Pinpoint the cell where the given text exists, returning its (x, y) midpoint coordinate. 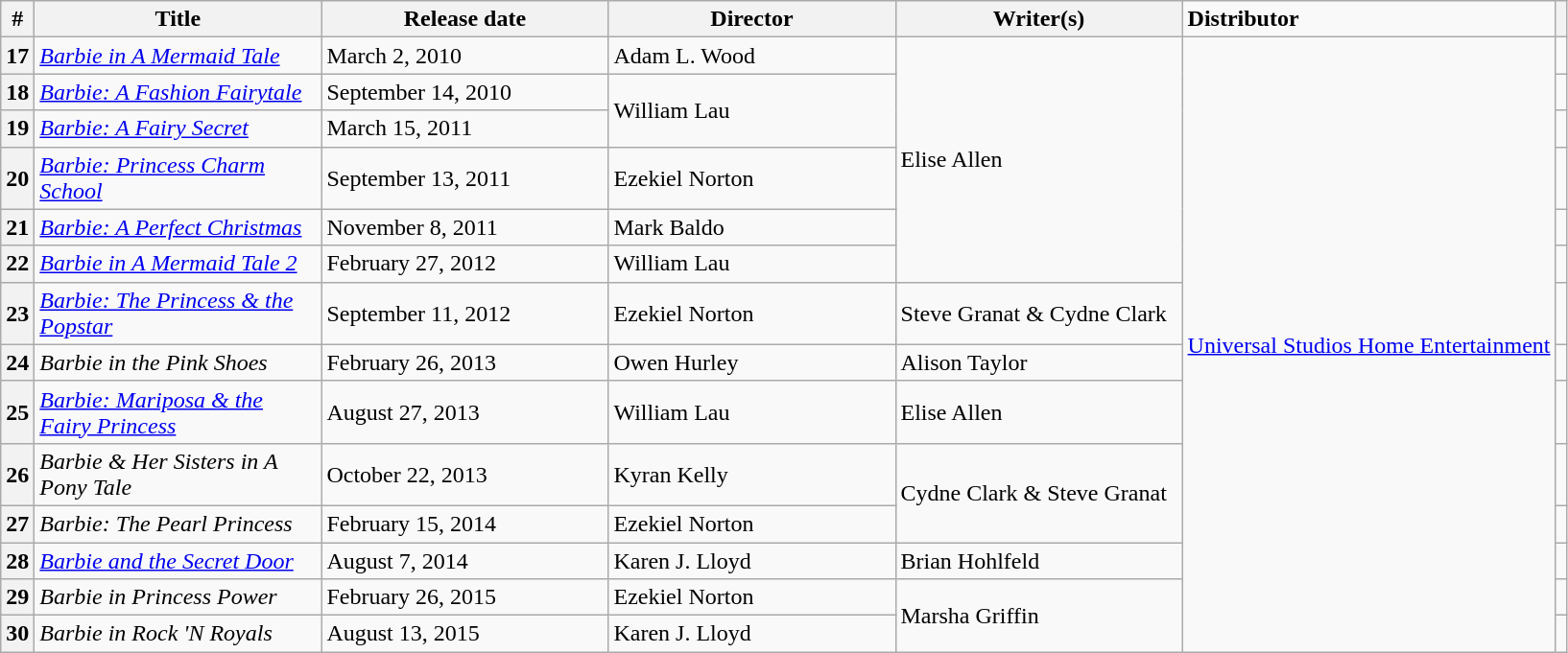
# (17, 19)
Barbie in A Mermaid Tale (178, 56)
Mark Baldo (752, 227)
Distributor (1368, 19)
24 (17, 362)
October 22, 2013 (464, 474)
18 (17, 92)
29 (17, 597)
Barbie in the Pink Shoes (178, 362)
Marsha Griffin (1038, 616)
Alison Taylor (1038, 362)
25 (17, 412)
Barbie: A Fashion Fairytale (178, 92)
August 13, 2015 (464, 634)
Barbie in Rock 'N Royals (178, 634)
Brian Hohlfeld (1038, 561)
Adam L. Wood (752, 56)
17 (17, 56)
Release date (464, 19)
February 26, 2013 (464, 362)
26 (17, 474)
22 (17, 264)
Barbie: A Fairy Secret (178, 128)
February 27, 2012 (464, 264)
23 (17, 313)
Barbie in A Mermaid Tale 2 (178, 264)
Kyran Kelly (752, 474)
Barbie: The Pearl Princess (178, 524)
19 (17, 128)
September 14, 2010 (464, 92)
Barbie: A Perfect Christmas (178, 227)
28 (17, 561)
Barbie and the Secret Door (178, 561)
February 26, 2015 (464, 597)
Barbie: The Princess & the Popstar (178, 313)
Director (752, 19)
Barbie in Princess Power (178, 597)
30 (17, 634)
Owen Hurley (752, 362)
Universal Studios Home Entertainment (1368, 345)
September 13, 2011 (464, 178)
Barbie: Princess Charm School (178, 178)
Title (178, 19)
August 27, 2013 (464, 412)
Barbie: Mariposa & the Fairy Princess (178, 412)
Cydne Clark & Steve Granat (1038, 493)
August 7, 2014 (464, 561)
21 (17, 227)
March 15, 2011 (464, 128)
November 8, 2011 (464, 227)
March 2, 2010 (464, 56)
Barbie & Her Sisters in A Pony Tale (178, 474)
September 11, 2012 (464, 313)
February 15, 2014 (464, 524)
Writer(s) (1038, 19)
27 (17, 524)
Steve Granat & Cydne Clark (1038, 313)
20 (17, 178)
